Scan for the cell matching the given text and deliver its [X, Y] coordinate at center. 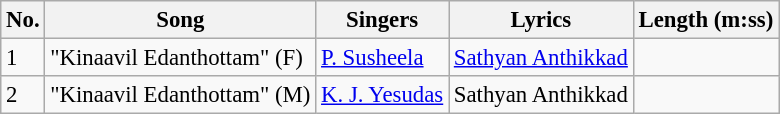
Song [180, 20]
"Kinaavil Edanthottam" (M) [180, 95]
Lyrics [542, 20]
P. Susheela [382, 58]
No. [23, 20]
2 [23, 95]
Length (m:ss) [706, 20]
K. J. Yesudas [382, 95]
1 [23, 58]
"Kinaavil Edanthottam" (F) [180, 58]
Singers [382, 20]
